Search for the cell housing the specified text and yield its (X, Y) center coordinate. 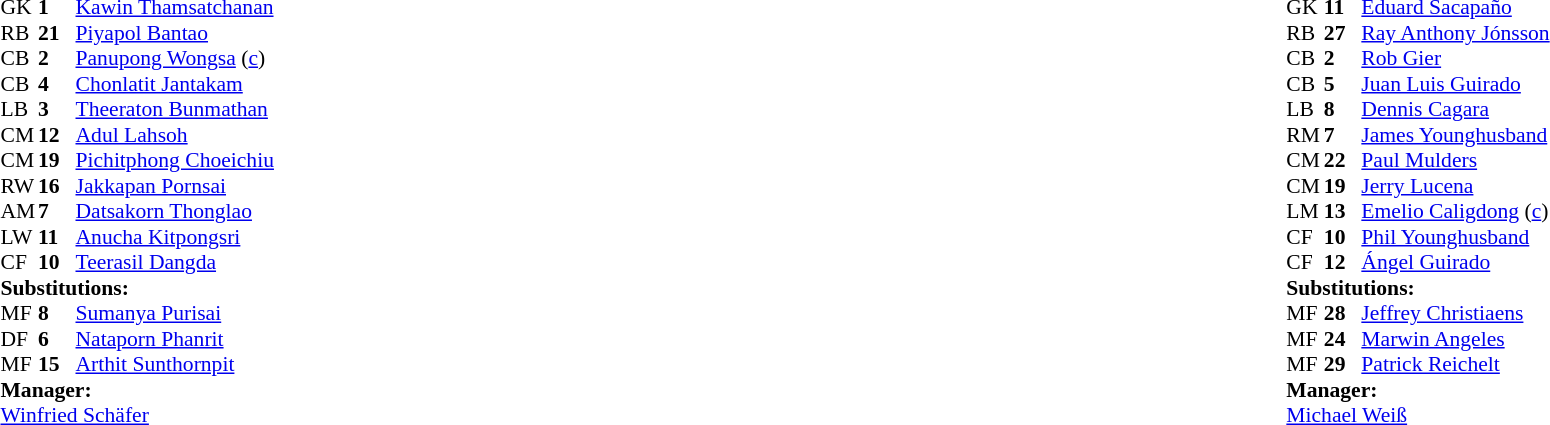
27 (1343, 33)
Phil Younghusband (1455, 237)
Pichitphong Choeichiu (175, 161)
Jerry Lucena (1455, 186)
Adul Lahsoh (175, 135)
AM (19, 211)
Nataporn Phanrit (175, 339)
Teerasil Dangda (175, 263)
Marwin Angeles (1455, 339)
28 (1343, 313)
13 (1343, 211)
Arthit Sunthornpit (175, 365)
Paul Mulders (1455, 161)
Rob Gier (1455, 59)
22 (1343, 161)
24 (1343, 339)
LM (1305, 211)
LW (19, 237)
Dennis Cagara (1455, 109)
4 (57, 84)
Juan Luis Guirado (1455, 84)
29 (1343, 365)
Piyapol Bantao (175, 33)
3 (57, 109)
James Younghusband (1455, 135)
Chonlatit Jantakam (175, 84)
Jeffrey Christiaens (1455, 313)
11 (57, 237)
5 (1343, 84)
RW (19, 186)
DF (19, 339)
21 (57, 33)
Panupong Wongsa (c) (175, 59)
15 (57, 365)
Patrick Reichelt (1455, 365)
Jakkapan Pornsai (175, 186)
Ray Anthony Jónsson (1455, 33)
6 (57, 339)
Datsakorn Thonglao (175, 211)
Sumanya Purisai (175, 313)
16 (57, 186)
Theeraton Bunmathan (175, 109)
Ángel Guirado (1455, 263)
Emelio Caligdong (c) (1455, 211)
RM (1305, 135)
Anucha Kitpongsri (175, 237)
